Provide the (X, Y) coordinate of the cell's center where the given text is located.  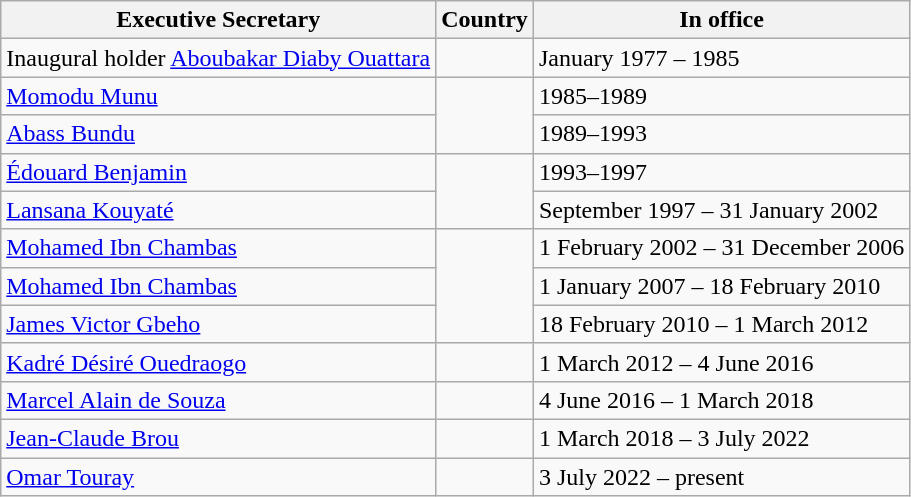
Inaugural holder Aboubakar Diaby Ouattara (218, 58)
Lansana Kouyaté (218, 210)
4 June 2016 – 1 March 2018 (721, 400)
Country (485, 20)
1 January 2007 – 18 February 2010 (721, 286)
1993–1997 (721, 172)
Omar Touray (218, 477)
In office (721, 20)
Abass Bundu (218, 134)
Jean-Claude Brou (218, 438)
Édouard Benjamin (218, 172)
1 March 2012 – 4 June 2016 (721, 362)
Momodu Munu (218, 96)
James Victor Gbeho (218, 324)
September 1997 – 31 January 2002 (721, 210)
Executive Secretary (218, 20)
3 July 2022 – present (721, 477)
1989–1993 (721, 134)
1 March 2018 – 3 July 2022 (721, 438)
January 1977 – 1985 (721, 58)
Marcel Alain de Souza (218, 400)
Kadré Désiré Ouedraogo (218, 362)
18 February 2010 – 1 March 2012 (721, 324)
1 February 2002 – 31 December 2006 (721, 248)
1985–1989 (721, 96)
